Return the (x, y) coordinate for the center point of the cell that contains the specified text.  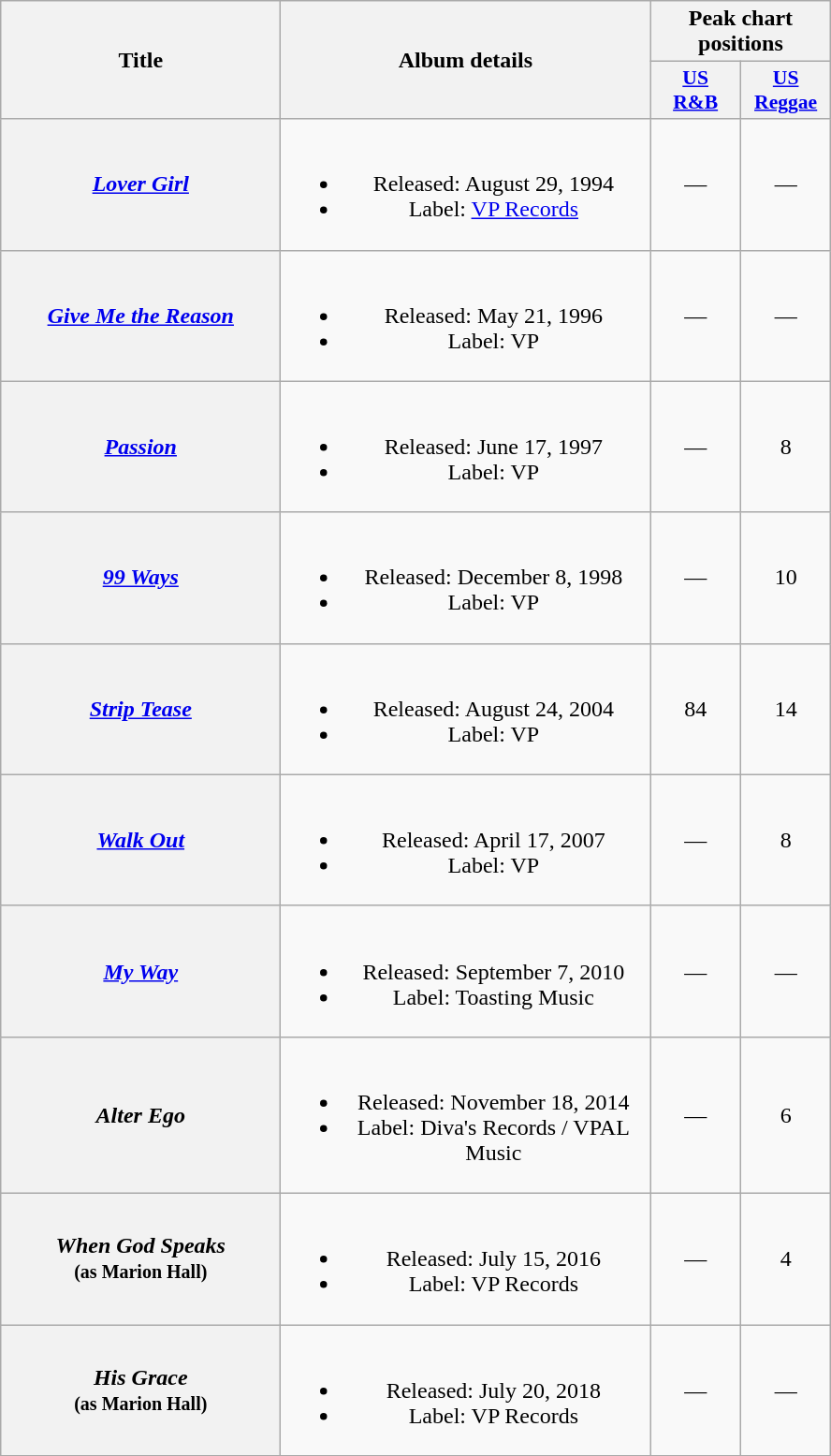
Peak chart positions (741, 32)
Alter Ego (140, 1114)
His Grace (as Marion Hall) (140, 1390)
USReggae (786, 90)
Released: July 15, 2016Label: VP Records (466, 1258)
10 (786, 578)
Title (140, 60)
Passion (140, 447)
84 (696, 709)
When God Speaks (as Marion Hall) (140, 1258)
Released: August 24, 2004Label: VP (466, 709)
USR&B (696, 90)
Lover Girl (140, 184)
Released: November 18, 2014Label: Diva's Records / VPAL Music (466, 1114)
Give Me the Reason (140, 316)
Released: June 17, 1997Label: VP (466, 447)
My Way (140, 971)
Strip Tease (140, 709)
Released: December 8, 1998Label: VP (466, 578)
Released: July 20, 2018Label: VP Records (466, 1390)
99 Ways (140, 578)
6 (786, 1114)
Walk Out (140, 840)
4 (786, 1258)
14 (786, 709)
Album details (466, 60)
Released: September 7, 2010Label: Toasting Music (466, 971)
Released: August 29, 1994Label: VP Records (466, 184)
Released: April 17, 2007Label: VP (466, 840)
Released: May 21, 1996Label: VP (466, 316)
